Search for the cell housing the specified text and yield its [X, Y] center coordinate. 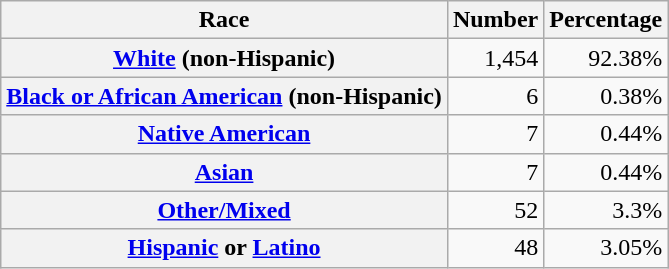
3.05% [606, 248]
White (non-Hispanic) [224, 58]
92.38% [606, 58]
52 [495, 210]
48 [495, 248]
1,454 [495, 58]
Other/Mixed [224, 210]
Percentage [606, 20]
0.38% [606, 96]
Asian [224, 172]
6 [495, 96]
Black or African American (non-Hispanic) [224, 96]
3.3% [606, 210]
Native American [224, 134]
Race [224, 20]
Number [495, 20]
Hispanic or Latino [224, 248]
